Return (x, y) of the center of cell containing provided text 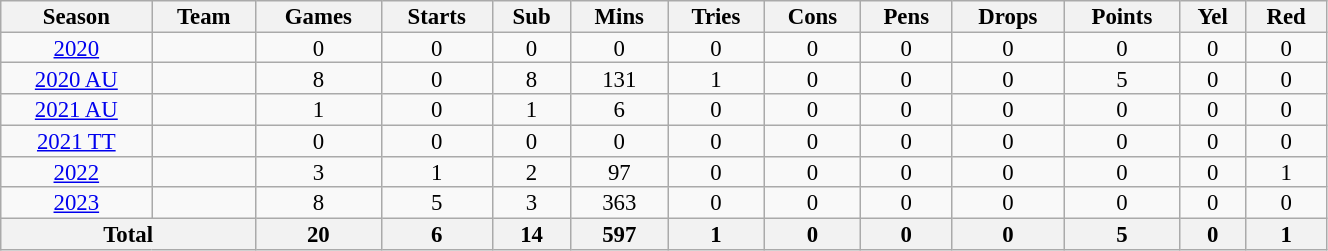
Total (128, 234)
97 (620, 172)
Pens (906, 16)
2020 AU (76, 78)
Points (1122, 16)
363 (620, 204)
Yel (1213, 16)
Drops (1008, 16)
Games (319, 16)
2021 AU (76, 110)
Cons (812, 16)
597 (620, 234)
Mins (620, 16)
131 (620, 78)
2022 (76, 172)
Season (76, 16)
Tries (716, 16)
Red (1286, 16)
2020 (76, 48)
20 (319, 234)
Starts (436, 16)
14 (532, 234)
Sub (532, 16)
2023 (76, 204)
2 (532, 172)
2021 TT (76, 140)
Team (204, 16)
